Locate the cell with the specified text and output its (x, y) center coordinate. 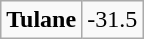
-31.5 (112, 19)
Tulane (42, 19)
